For the text-containing cell, return its midpoint in [X, Y] coordinate format. 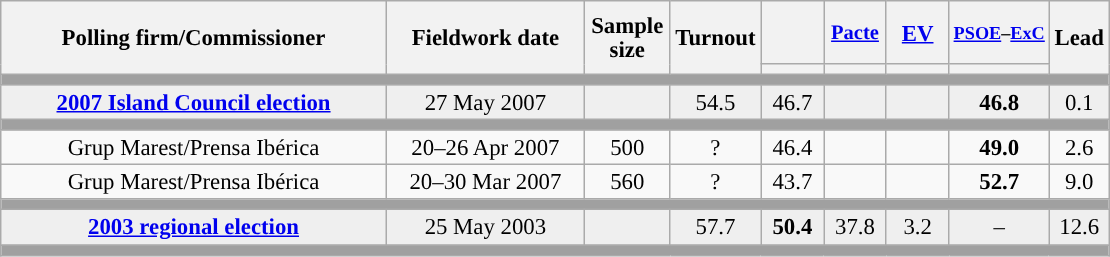
500 [627, 148]
49.0 [999, 148]
560 [627, 182]
12.6 [1079, 228]
PSOE–ExC [999, 32]
43.7 [792, 182]
2003 regional election [194, 228]
46.7 [792, 102]
37.8 [855, 228]
57.7 [716, 228]
Turnout [716, 38]
2.6 [1079, 148]
9.0 [1079, 182]
– [999, 228]
Lead [1079, 38]
EV [918, 32]
Pacte [855, 32]
54.5 [716, 102]
2007 Island Council election [194, 102]
0.1 [1079, 102]
52.7 [999, 182]
50.4 [792, 228]
Sample size [627, 38]
46.8 [999, 102]
27 May 2007 [485, 102]
Fieldwork date [485, 38]
46.4 [792, 148]
Polling firm/Commissioner [194, 38]
25 May 2003 [485, 228]
3.2 [918, 228]
20–26 Apr 2007 [485, 148]
20–30 Mar 2007 [485, 182]
